Output the (X, Y) coordinate of the center of the cell containing the given text.  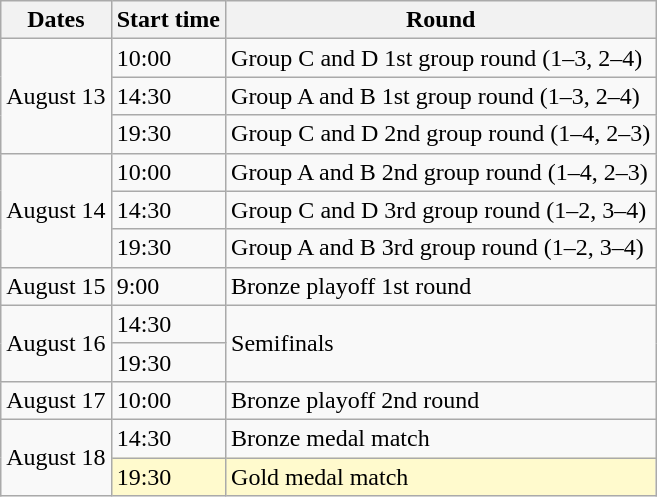
August 18 (56, 457)
Round (441, 20)
Group C and D 1st group round (1–3, 2–4) (441, 58)
August 17 (56, 400)
Bronze medal match (441, 438)
August 16 (56, 343)
August 13 (56, 96)
Bronze playoff 1st round (441, 286)
August 14 (56, 210)
Group A and B 2nd group round (1–4, 2–3) (441, 172)
Group A and B 1st group round (1–3, 2–4) (441, 96)
Gold medal match (441, 477)
Group A and B 3rd group round (1–2, 3–4) (441, 248)
Group C and D 2nd group round (1–4, 2–3) (441, 134)
Bronze playoff 2nd round (441, 400)
Dates (56, 20)
9:00 (168, 286)
August 15 (56, 286)
Start time (168, 20)
Group C and D 3rd group round (1–2, 3–4) (441, 210)
Semifinals (441, 343)
